Extract the (x, y) coordinate from the center of the cell holding the provided text.  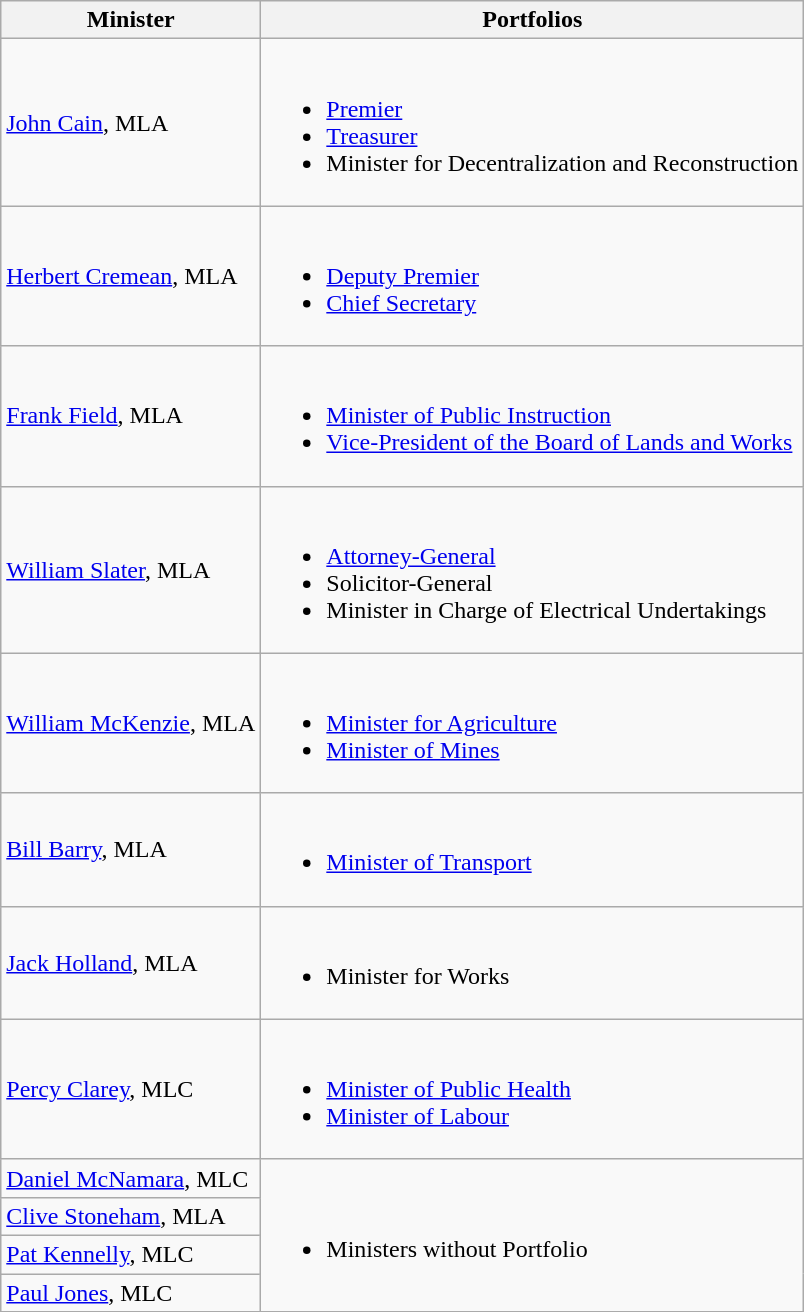
Minister for AgricultureMinister of Mines (532, 723)
William McKenzie, MLA (131, 723)
Minister of Public HealthMinister of Labour (532, 1089)
Daniel McNamara, MLC (131, 1178)
Deputy PremierChief Secretary (532, 276)
Minister (131, 20)
PremierTreasurerMinister for Decentralization and Reconstruction (532, 122)
William Slater, MLA (131, 570)
Percy Clarey, MLC (131, 1089)
Frank Field, MLA (131, 416)
Jack Holland, MLA (131, 962)
Pat Kennelly, MLC (131, 1254)
Portfolios (532, 20)
Bill Barry, MLA (131, 850)
Ministers without Portfolio (532, 1235)
Paul Jones, MLC (131, 1293)
Minister of Transport (532, 850)
John Cain, MLA (131, 122)
Attorney-GeneralSolicitor-GeneralMinister in Charge of Electrical Undertakings (532, 570)
Minister of Public InstructionVice-President of the Board of Lands and Works (532, 416)
Herbert Cremean, MLA (131, 276)
Minister for Works (532, 962)
Clive Stoneham, MLA (131, 1216)
